For the text-containing cell, return its midpoint in [x, y] coordinate format. 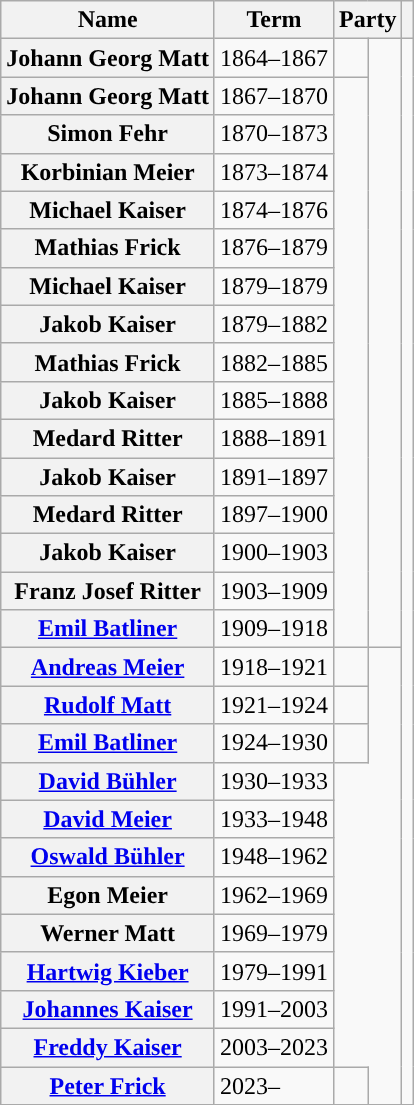
1979–1991 [274, 971]
1888–1891 [274, 438]
Name [108, 20]
1873–1874 [274, 172]
1870–1873 [274, 134]
Term [274, 20]
Freddy Kaiser [108, 1047]
Hartwig Kieber [108, 971]
1921–1924 [274, 705]
1924–1930 [274, 743]
1876–1879 [274, 248]
Simon Fehr [108, 134]
Egon Meier [108, 895]
1879–1879 [274, 286]
1948–1962 [274, 857]
1991–2003 [274, 1009]
Oswald Bühler [108, 857]
Johannes Kaiser [108, 1009]
2003–2023 [274, 1047]
2023– [274, 1085]
1930–1933 [274, 781]
1969–1979 [274, 933]
1867–1870 [274, 96]
1933–1948 [274, 819]
Franz Josef Ritter [108, 591]
1897–1900 [274, 515]
Peter Frick [108, 1085]
1900–1903 [274, 553]
1891–1897 [274, 477]
1962–1969 [274, 895]
1903–1909 [274, 591]
David Bühler [108, 781]
Korbinian Meier [108, 172]
1885–1888 [274, 400]
1879–1882 [274, 324]
1864–1867 [274, 58]
David Meier [108, 819]
Werner Matt [108, 933]
Rudolf Matt [108, 705]
Party [368, 20]
1918–1921 [274, 667]
Andreas Meier [108, 667]
1909–1918 [274, 629]
1882–1885 [274, 362]
1874–1876 [274, 210]
